Identify which cell holds the provided text, then report its [X, Y] central coordinate. 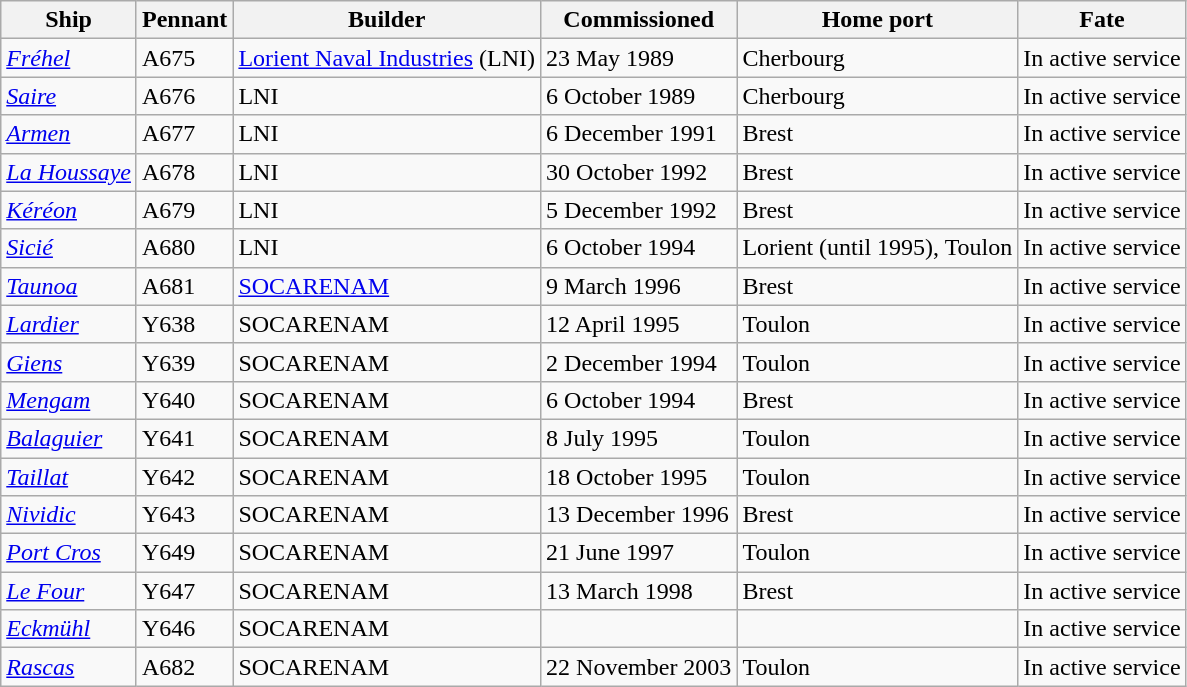
Fate [1102, 20]
Taunoa [69, 286]
A676 [184, 96]
13 March 1998 [639, 591]
Y646 [184, 629]
Port Cros [69, 553]
Armen [69, 134]
Commissioned [639, 20]
A679 [184, 210]
Giens [69, 362]
Lorient (until 1995), Toulon [878, 248]
Y639 [184, 362]
23 May 1989 [639, 58]
21 June 1997 [639, 553]
Lardier [69, 324]
Le Four [69, 591]
Pennant [184, 20]
A680 [184, 248]
5 December 1992 [639, 210]
30 October 1992 [639, 172]
Eckmühl [69, 629]
Lorient Naval Industries (LNI) [387, 58]
Fréhel [69, 58]
6 December 1991 [639, 134]
Ship [69, 20]
Sicié [69, 248]
A678 [184, 172]
Builder [387, 20]
Y647 [184, 591]
9 March 1996 [639, 286]
8 July 1995 [639, 438]
Rascas [69, 667]
La Houssaye [69, 172]
Y649 [184, 553]
Home port [878, 20]
Balaguier [69, 438]
A681 [184, 286]
22 November 2003 [639, 667]
Y638 [184, 324]
2 December 1994 [639, 362]
A682 [184, 667]
6 October 1989 [639, 96]
13 December 1996 [639, 515]
Y642 [184, 477]
A677 [184, 134]
Saire [69, 96]
12 April 1995 [639, 324]
18 October 1995 [639, 477]
Nividic [69, 515]
Kéréon [69, 210]
Y643 [184, 515]
Y640 [184, 400]
A675 [184, 58]
Y641 [184, 438]
Taillat [69, 477]
Mengam [69, 400]
